Pinpoint the cell where the given text exists, returning its (X, Y) midpoint coordinate. 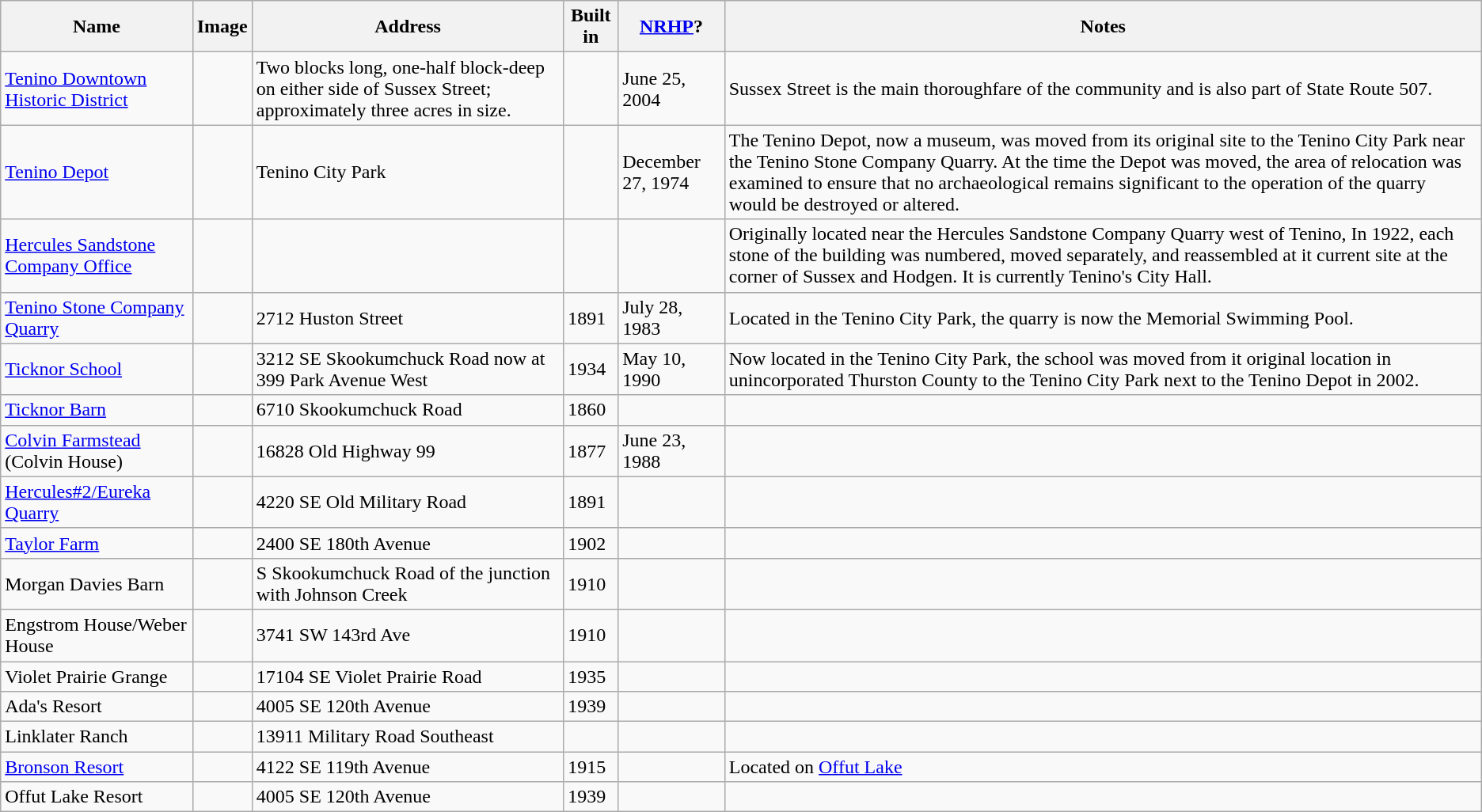
Sussex Street is the main thoroughfare of the community and is also part of State Route 507. (1103, 89)
1877 (591, 451)
S Skookumchuck Road of the junction with Johnson Creek (408, 584)
3741 SW 143rd Ave (408, 635)
4122 SE 119th Avenue (408, 767)
Engstrom House/Weber House (97, 635)
Hercules#2/Eureka Quarry (97, 502)
Two blocks long, one-half block-deep on either side of Sussex Street; approximately three acres in size. (408, 89)
Ada's Resort (97, 707)
Tenino Depot (97, 173)
May 10, 1990 (671, 369)
13911 Military Road Southeast (408, 737)
1934 (591, 369)
1935 (591, 677)
2400 SE 180th Avenue (408, 543)
2712 Huston Street (408, 318)
Morgan Davies Barn (97, 584)
Linklater Ranch (97, 737)
1902 (591, 543)
Colvin Farmstead (Colvin House) (97, 451)
December 27, 1974 (671, 173)
1915 (591, 767)
Located on Offut Lake (1103, 767)
3212 SE Skookumchuck Road now at 399 Park Avenue West (408, 369)
Hercules Sandstone Company Office (97, 256)
Ticknor Barn (97, 410)
Violet Prairie Grange (97, 677)
Bronson Resort (97, 767)
Name (97, 27)
6710 Skookumchuck Road (408, 410)
Built in (591, 27)
Ticknor School (97, 369)
17104 SE Violet Prairie Road (408, 677)
Address (408, 27)
Notes (1103, 27)
June 25, 2004 (671, 89)
Image (222, 27)
Taylor Farm (97, 543)
Tenino City Park (408, 173)
Tenino Stone Company Quarry (97, 318)
1860 (591, 410)
Tenino Downtown Historic District (97, 89)
16828 Old Highway 99 (408, 451)
Located in the Tenino City Park, the quarry is now the Memorial Swimming Pool. (1103, 318)
NRHP? (671, 27)
June 23, 1988 (671, 451)
4220 SE Old Military Road (408, 502)
Offut Lake Resort (97, 797)
July 28, 1983 (671, 318)
